Find where the given text appears and provide that cell's center as [X, Y] coordinate. 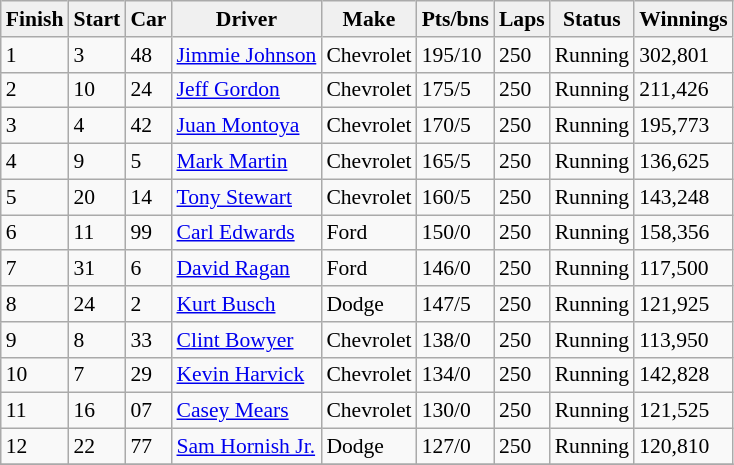
Kurt Busch [246, 304]
12 [35, 447]
Start [96, 19]
Winnings [684, 19]
165/5 [456, 162]
150/0 [456, 233]
113,950 [684, 340]
Kevin Harvick [246, 375]
Status [592, 19]
158,356 [684, 233]
29 [148, 375]
Pts/bns [456, 19]
31 [96, 269]
120,810 [684, 447]
42 [148, 126]
143,248 [684, 197]
07 [148, 411]
33 [148, 340]
48 [148, 55]
Finish [35, 19]
Casey Mears [246, 411]
Tony Stewart [246, 197]
134/0 [456, 375]
Car [148, 19]
Juan Montoya [246, 126]
130/0 [456, 411]
121,525 [684, 411]
Carl Edwards [246, 233]
Clint Bowyer [246, 340]
127/0 [456, 447]
David Ragan [246, 269]
16 [96, 411]
22 [96, 447]
302,801 [684, 55]
160/5 [456, 197]
121,925 [684, 304]
Sam Hornish Jr. [246, 447]
138/0 [456, 340]
211,426 [684, 90]
Mark Martin [246, 162]
Laps [522, 19]
1 [35, 55]
Driver [246, 19]
147/5 [456, 304]
136,625 [684, 162]
195,773 [684, 126]
146/0 [456, 269]
117,500 [684, 269]
20 [96, 197]
170/5 [456, 126]
14 [148, 197]
77 [148, 447]
99 [148, 233]
142,828 [684, 375]
175/5 [456, 90]
Jimmie Johnson [246, 55]
195/10 [456, 55]
Make [368, 19]
Jeff Gordon [246, 90]
